Output the (X, Y) coordinate of the center of the cell containing the given text.  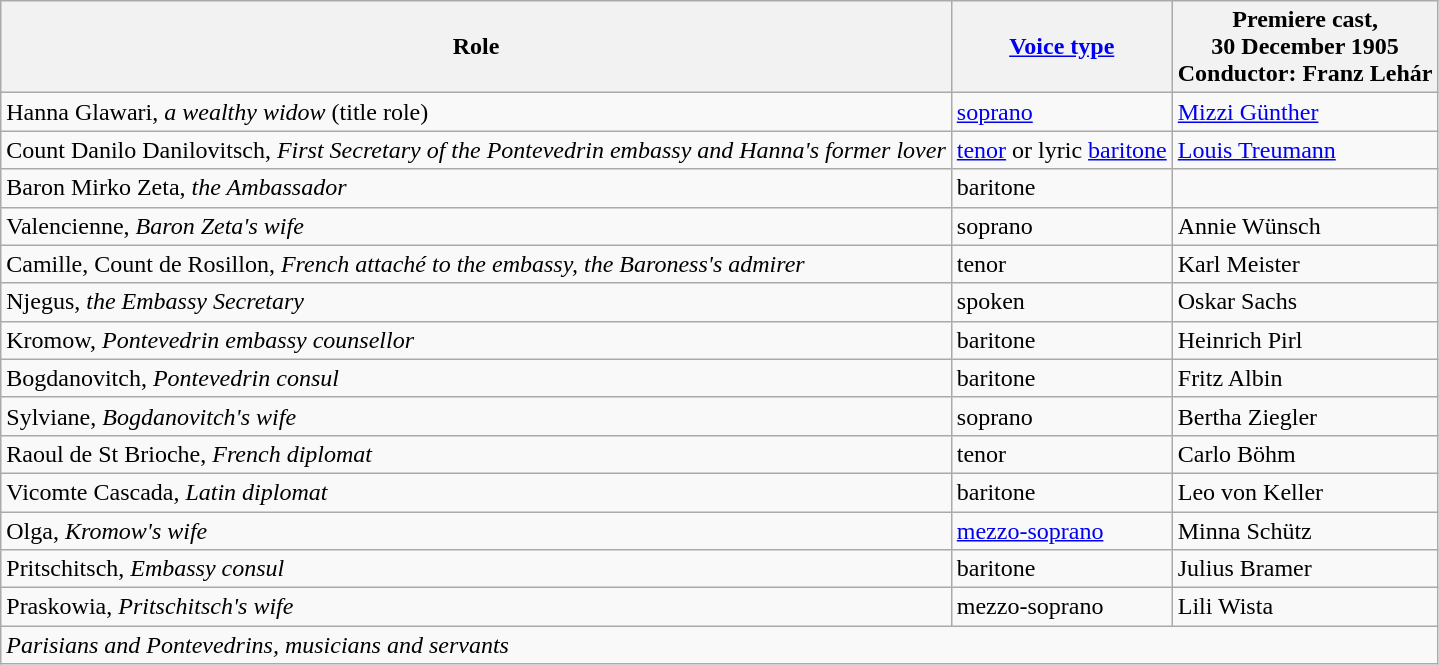
Oskar Sachs (1305, 302)
Parisians and Pontevedrins, musicians and servants (720, 645)
Hanna Glawari, a wealthy widow (title role) (476, 112)
Count Danilo Danilovitsch, First Secretary of the Pontevedrin embassy and Hanna's former lover (476, 150)
Baron Mirko Zeta, the Ambassador (476, 188)
Louis Treumann (1305, 150)
Role (476, 47)
tenor or lyric baritone (1062, 150)
Kromow, Pontevedrin embassy counsellor (476, 340)
Olga, Kromow's wife (476, 531)
Praskowia, Pritschitsch's wife (476, 607)
Fritz Albin (1305, 378)
Valencienne, Baron Zeta's wife (476, 226)
Karl Meister (1305, 264)
Vicomte Cascada, Latin diplomat (476, 492)
Minna Schütz (1305, 531)
Voice type (1062, 47)
Bogdanovitch, Pontevedrin consul (476, 378)
Leo von Keller (1305, 492)
Lili Wista (1305, 607)
Camille, Count de Rosillon, French attaché to the embassy, the Baroness's admirer (476, 264)
Pritschitsch, Embassy consul (476, 569)
Annie Wünsch (1305, 226)
Julius Bramer (1305, 569)
Premiere cast, 30 December 1905Conductor: Franz Lehár (1305, 47)
Bertha Ziegler (1305, 416)
Carlo Böhm (1305, 454)
Raoul de St Brioche, French diplomat (476, 454)
Njegus, the Embassy Secretary (476, 302)
Mizzi Günther (1305, 112)
spoken (1062, 302)
Sylviane, Bogdanovitch's wife (476, 416)
Heinrich Pirl (1305, 340)
